Detect which cell encompasses the target text, then output its [x, y] center coordinate. 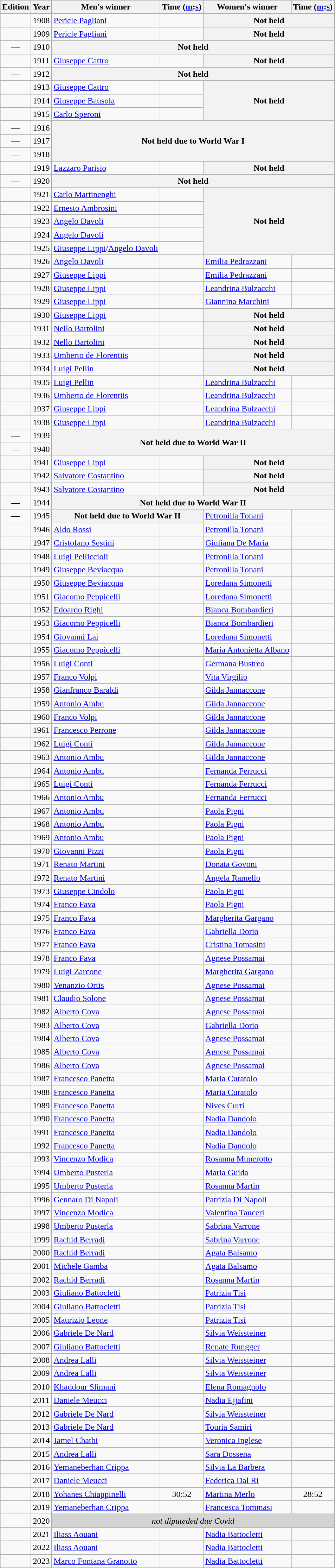
1956 [41, 663]
1938 [41, 422]
1992 [41, 1146]
Martina Merlo [247, 1494]
Gennaro Di Napoli [106, 1199]
1915 [41, 114]
1919 [41, 168]
2008 [41, 1360]
1928 [41, 288]
1973 [41, 891]
Carlo Martinenghi [106, 195]
Elena Romagnolo [247, 1387]
1930 [41, 315]
Not held due to World War I [193, 141]
Khaddour Slimani [106, 1387]
Veronica Inglese [247, 1440]
1990 [41, 1119]
2021 [41, 1534]
2006 [41, 1333]
1998 [41, 1226]
Rosanna Munerotto [247, 1159]
1960 [41, 717]
1970 [41, 851]
28:52 [313, 1494]
1996 [41, 1199]
Sara Dossena [247, 1454]
2012 [41, 1413]
Valentina Tauceri [247, 1213]
Giannina Marchini [247, 302]
2010 [41, 1387]
1948 [41, 556]
1981 [41, 998]
Giuseppe Cindolo [106, 891]
1934 [41, 369]
Maurizio Leone [106, 1320]
1969 [41, 838]
Yohanes Chiappinelli [106, 1494]
1939 [41, 436]
1943 [41, 489]
2023 [41, 1561]
Edition [15, 7]
Men's winner [106, 7]
2005 [41, 1320]
Maria Antonietta Albano [247, 650]
Francesca Tommasi [247, 1507]
1920 [41, 181]
1982 [41, 1012]
Women's winner [247, 7]
1951 [41, 597]
Lazzaro Parisio [106, 168]
1989 [41, 1106]
1910 [41, 47]
1914 [41, 101]
Cristina Tomasini [247, 945]
1924 [41, 235]
1916 [41, 127]
Maria Guida [247, 1172]
1929 [41, 302]
2011 [41, 1400]
1936 [41, 396]
1995 [41, 1186]
1987 [41, 1079]
1963 [41, 757]
1965 [41, 784]
1983 [41, 1025]
Nives Curti [247, 1106]
1975 [41, 918]
Donata Govoni [247, 864]
2015 [41, 1454]
1926 [41, 262]
Edoardo Righi [106, 610]
1925 [41, 248]
1957 [41, 677]
1977 [41, 945]
1971 [41, 864]
1984 [41, 1039]
1923 [41, 221]
1955 [41, 650]
1953 [41, 623]
Angela Ramello [247, 878]
1999 [41, 1239]
1909 [41, 34]
Vita Virgilio [247, 677]
2009 [41, 1373]
1933 [41, 355]
2018 [41, 1494]
1944 [41, 503]
1931 [41, 328]
1917 [41, 141]
1911 [41, 61]
Luigi Zarcone [106, 971]
1988 [41, 1092]
1979 [41, 971]
1949 [41, 569]
1958 [41, 690]
1946 [41, 529]
Francesco Perrone [106, 730]
Jamel Chatbi [106, 1440]
1950 [41, 583]
2016 [41, 1467]
Ernesto Ambrosini [106, 208]
30:52 [181, 1494]
1952 [41, 610]
2003 [41, 1293]
1945 [41, 516]
1954 [41, 637]
1942 [41, 476]
Giuseppe Bausola [106, 101]
Venanzio Ortis [106, 985]
1968 [41, 824]
1980 [41, 985]
Year [41, 7]
Michele Gamba [106, 1266]
Luigi Pelliccioli [106, 556]
1967 [41, 811]
Nadia Ejjafini [247, 1400]
2014 [41, 1440]
1976 [41, 931]
Giuseppe Lippi/Angelo Davoli [106, 248]
1994 [41, 1172]
1978 [41, 958]
1927 [41, 275]
Giovanni Lai [106, 637]
Touria Samiri [247, 1427]
2022 [41, 1548]
Carlo Speroni [106, 114]
Renate Rungger [247, 1347]
1962 [41, 744]
1921 [41, 195]
Federica Dal Ri [247, 1481]
1947 [41, 543]
1941 [41, 462]
2007 [41, 1347]
1959 [41, 704]
1985 [41, 1052]
Silvia La Barbera [247, 1467]
1972 [41, 878]
not diputeded due Covid [193, 1521]
2020 [41, 1521]
Aldo Rossi [106, 529]
2013 [41, 1427]
Giovanni Pizzi [106, 851]
Germana Bustreo [247, 663]
Marco Fontana Granotto [106, 1561]
1912 [41, 74]
1961 [41, 730]
2000 [41, 1253]
1922 [41, 208]
1913 [41, 87]
1908 [41, 20]
2002 [41, 1280]
1997 [41, 1213]
1937 [41, 409]
1935 [41, 382]
Cristofano Sestini [106, 543]
Patrizia Di Napoli [247, 1199]
2001 [41, 1266]
Giuliana De Maria [247, 543]
1966 [41, 797]
1986 [41, 1065]
1964 [41, 770]
1974 [41, 905]
2017 [41, 1481]
1991 [41, 1132]
2004 [41, 1306]
Claudio Solone [106, 998]
1918 [41, 154]
1940 [41, 449]
Gianfranco Baraldi [106, 690]
1932 [41, 342]
1993 [41, 1159]
2019 [41, 1507]
